From the cell containing the given text, extract its center point as [x, y] coordinate. 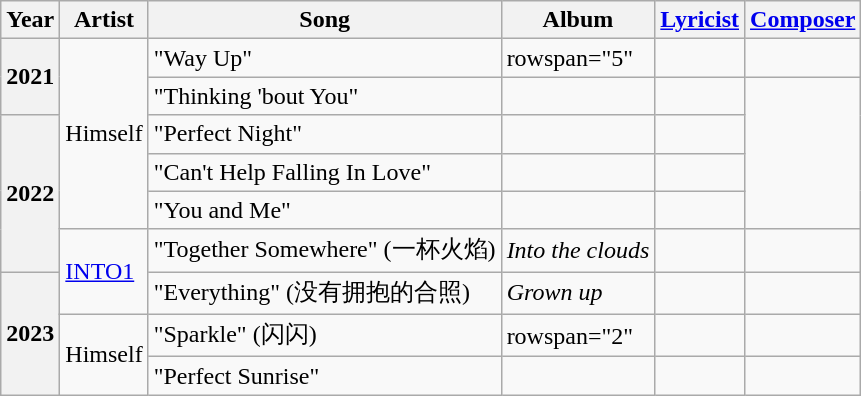
Year [30, 20]
Song [324, 20]
"Perfect Sunrise" [324, 376]
"Perfect Night" [324, 134]
"Sparkle" (闪闪) [324, 336]
Album [578, 20]
"Everything" (没有拥抱的合照) [324, 294]
Grown up [578, 294]
INTO1 [104, 272]
"You and Me" [324, 210]
"Thinking 'bout You" [324, 96]
"Together Somewhere" (一杯火焰) [324, 250]
Into the clouds [578, 250]
2023 [30, 334]
Lyricist [700, 20]
Artist [104, 20]
rowspan="2" [578, 336]
2022 [30, 194]
rowspan="5" [578, 58]
2021 [30, 77]
"Can't Help Falling In Love" [324, 172]
Composer [803, 20]
"Way Up" [324, 58]
